Detect which cell encompasses the target text, then output its [X, Y] center coordinate. 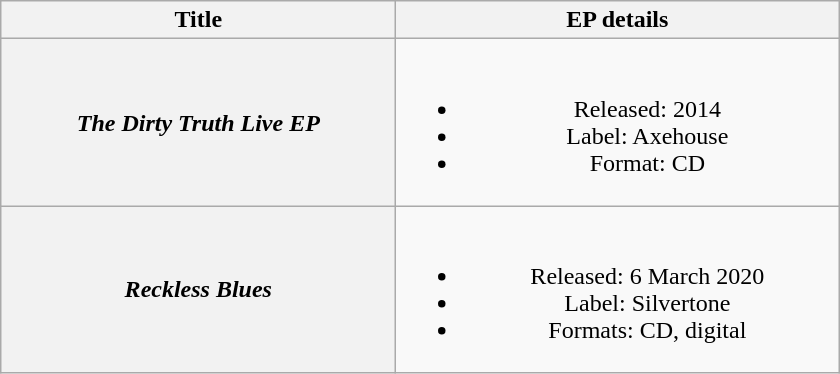
Title [198, 20]
EP details [618, 20]
Released: 2014Label: AxehouseFormat: CD [618, 122]
Reckless Blues [198, 290]
The Dirty Truth Live EP [198, 122]
Released: 6 March 2020Label: SilvertoneFormats: CD, digital [618, 290]
